Find where the given text appears and provide that cell's center as (X, Y) coordinate. 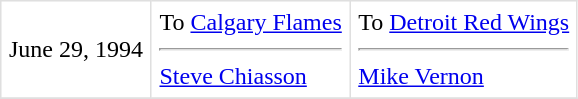
June 29, 1994 (76, 50)
To Calgary Flames Steve Chiasson (250, 50)
To Detroit Red Wings Mike Vernon (464, 50)
